Return [X, Y] of the center of cell containing provided text 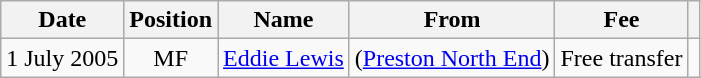
Position [171, 20]
1 July 2005 [62, 58]
Eddie Lewis [284, 58]
MF [171, 58]
Name [284, 20]
(Preston North End) [452, 58]
Fee [622, 20]
Date [62, 20]
Free transfer [622, 58]
From [452, 20]
